Find where the given text appears and provide that cell's center as (X, Y) coordinate. 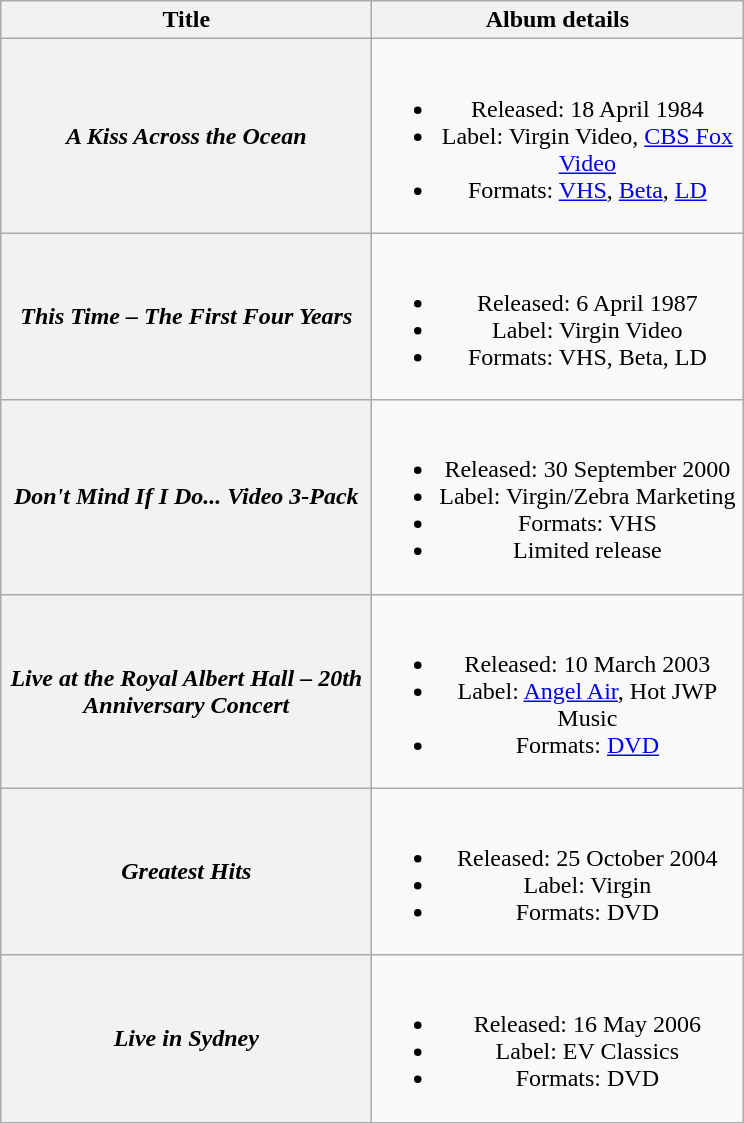
Released: 18 April 1984Label: Virgin Video, CBS Fox VideoFormats: VHS, Beta, LD (558, 136)
Released: 25 October 2004Label: VirginFormats: DVD (558, 872)
Greatest Hits (186, 872)
This Time – The First Four Years (186, 316)
Don't Mind If I Do... Video 3-Pack (186, 497)
Released: 30 September 2000Label: Virgin/Zebra MarketingFormats: VHSLimited release (558, 497)
Released: 6 April 1987Label: Virgin VideoFormats: VHS, Beta, LD (558, 316)
Live at the Royal Albert Hall – 20th Anniversary Concert (186, 691)
Live in Sydney (186, 1038)
Released: 16 May 2006Label: EV ClassicsFormats: DVD (558, 1038)
Title (186, 20)
Released: 10 March 2003Label: Angel Air, Hot JWP MusicFormats: DVD (558, 691)
A Kiss Across the Ocean (186, 136)
Album details (558, 20)
